Extract the [X, Y] coordinate from the center of the cell holding the provided text.  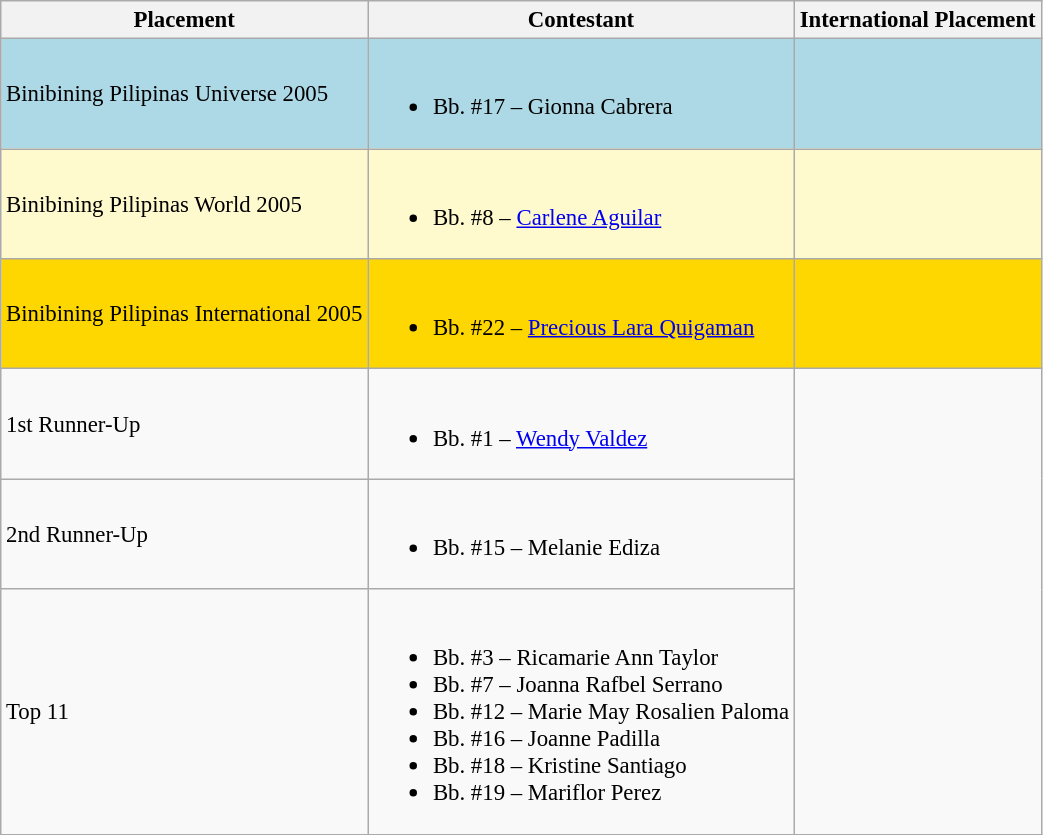
Bb. #22 – Precious Lara Quigaman [582, 314]
Bb. #15 – Melanie Ediza [582, 534]
Bb. #17 – Gionna Cabrera [582, 94]
Placement [184, 20]
Contestant [582, 20]
Binibining Pilipinas Universe 2005 [184, 94]
International Placement [918, 20]
Bb. #1 – Wendy Valdez [582, 424]
2nd Runner-Up [184, 534]
Bb. #8 – Carlene Aguilar [582, 204]
Binibining Pilipinas International 2005 [184, 314]
Binibining Pilipinas World 2005 [184, 204]
1st Runner-Up [184, 424]
Top 11 [184, 712]
